Determine the [X, Y] coordinate at the center of the cell enclosing the given text.  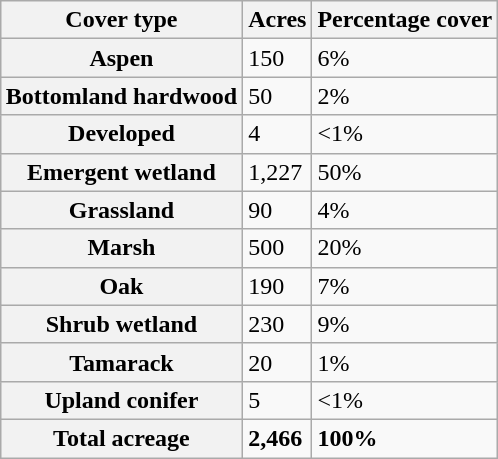
Total acreage [121, 438]
Shrub wetland [121, 324]
20% [405, 248]
Grassland [121, 210]
Upland conifer [121, 400]
230 [278, 324]
90 [278, 210]
500 [278, 248]
190 [278, 286]
20 [278, 362]
Aspen [121, 58]
5 [278, 400]
4 [278, 134]
2% [405, 96]
4% [405, 210]
7% [405, 286]
Acres [278, 20]
Percentage cover [405, 20]
Developed [121, 134]
1% [405, 362]
6% [405, 58]
2,466 [278, 438]
Oak [121, 286]
1,227 [278, 172]
9% [405, 324]
Emergent wetland [121, 172]
Cover type [121, 20]
Bottomland hardwood [121, 96]
Marsh [121, 248]
Tamarack [121, 362]
100% [405, 438]
150 [278, 58]
50% [405, 172]
50 [278, 96]
